Locate the cell with the specified text and output its (x, y) center coordinate. 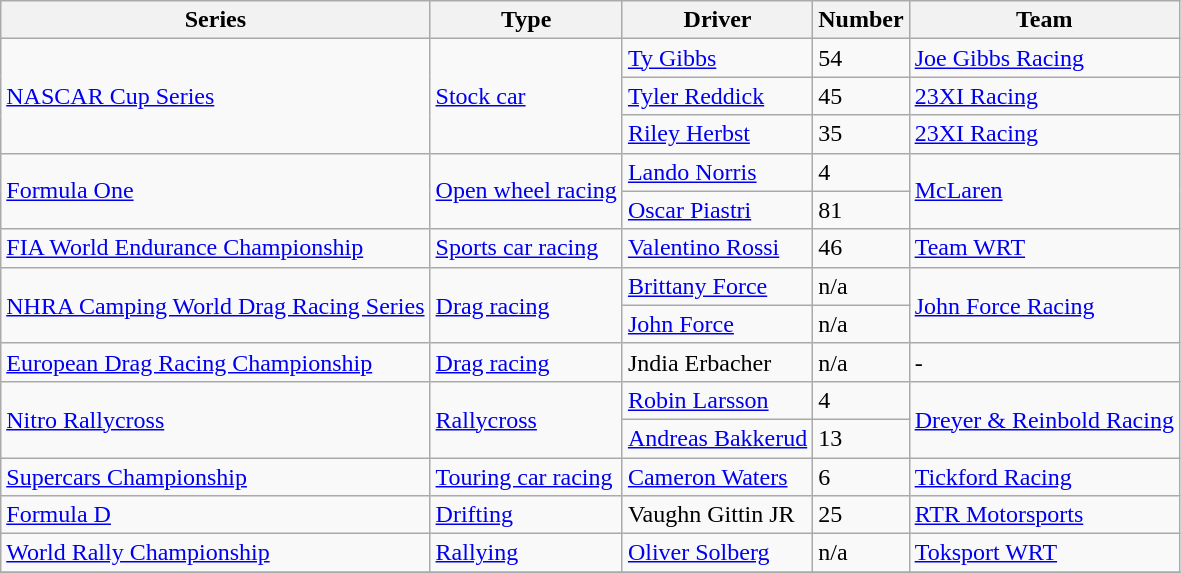
Team (1044, 20)
Valentino Rossi (717, 248)
Toksport WRT (1044, 553)
Open wheel racing (526, 191)
John Force (717, 324)
FIA World Endurance Championship (216, 248)
Formula One (216, 191)
Number (861, 20)
Ty Gibbs (717, 58)
Series (216, 20)
Oscar Piastri (717, 210)
81 (861, 210)
6 (861, 477)
Rallying (526, 553)
45 (861, 96)
John Force Racing (1044, 305)
Lando Norris (717, 172)
- (1044, 362)
Vaughn Gittin JR (717, 515)
NHRA Camping World Drag Racing Series (216, 305)
Brittany Force (717, 286)
54 (861, 58)
Robin Larsson (717, 400)
Sports car racing (526, 248)
Touring car racing (526, 477)
Nitro Rallycross (216, 419)
Cameron Waters (717, 477)
NASCAR Cup Series (216, 96)
Formula D (216, 515)
Supercars Championship (216, 477)
Stock car (526, 96)
McLaren (1044, 191)
46 (861, 248)
European Drag Racing Championship (216, 362)
35 (861, 134)
RTR Motorsports (1044, 515)
Driver (717, 20)
Riley Herbst (717, 134)
Team WRT (1044, 248)
Jndia Erbacher (717, 362)
25 (861, 515)
Andreas Bakkerud (717, 438)
Tickford Racing (1044, 477)
Type (526, 20)
Rallycross (526, 419)
Tyler Reddick (717, 96)
13 (861, 438)
World Rally Championship (216, 553)
Drifting (526, 515)
Joe Gibbs Racing (1044, 58)
Oliver Solberg (717, 553)
Dreyer & Reinbold Racing (1044, 419)
